Provide the [x, y] coordinate of the cell's center where the given text is located.  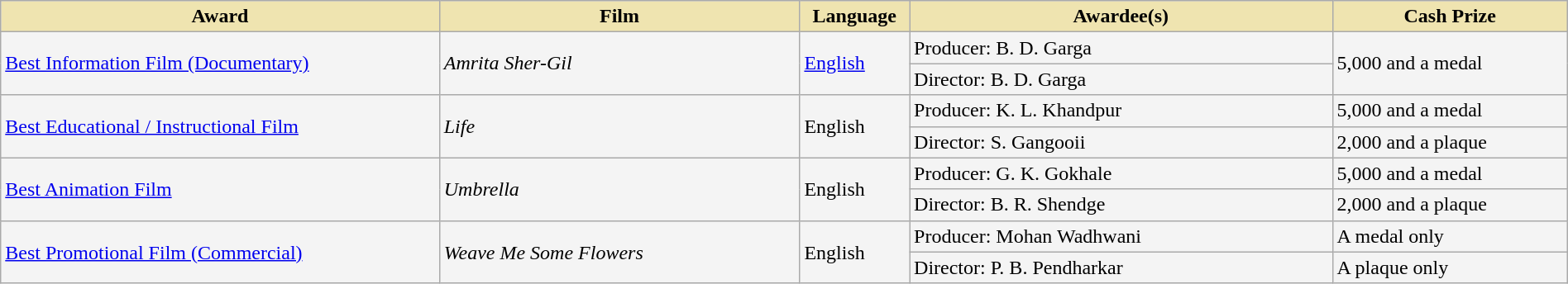
Director: P. B. Pendharkar [1121, 267]
A medal only [1450, 236]
Amrita Sher-Gil [619, 64]
A plaque only [1450, 267]
Cash Prize [1450, 17]
Film [619, 17]
Producer: Mohan Wadhwani [1121, 236]
Best Information Film (Documentary) [220, 64]
Best Promotional Film (Commercial) [220, 252]
Best Educational / Instructional Film [220, 126]
Producer: G. K. Gokhale [1121, 173]
Director: S. Gangooii [1121, 142]
Best Animation Film [220, 189]
Umbrella [619, 189]
Awardee(s) [1121, 17]
Director: B. D. Garga [1121, 79]
Producer: B. D. Garga [1121, 48]
Weave Me Some Flowers [619, 252]
Life [619, 126]
Language [855, 17]
Director: B. R. Shendge [1121, 205]
Producer: K. L. Khandpur [1121, 111]
Award [220, 17]
